Scan for the cell matching the given text and deliver its (X, Y) coordinate at center. 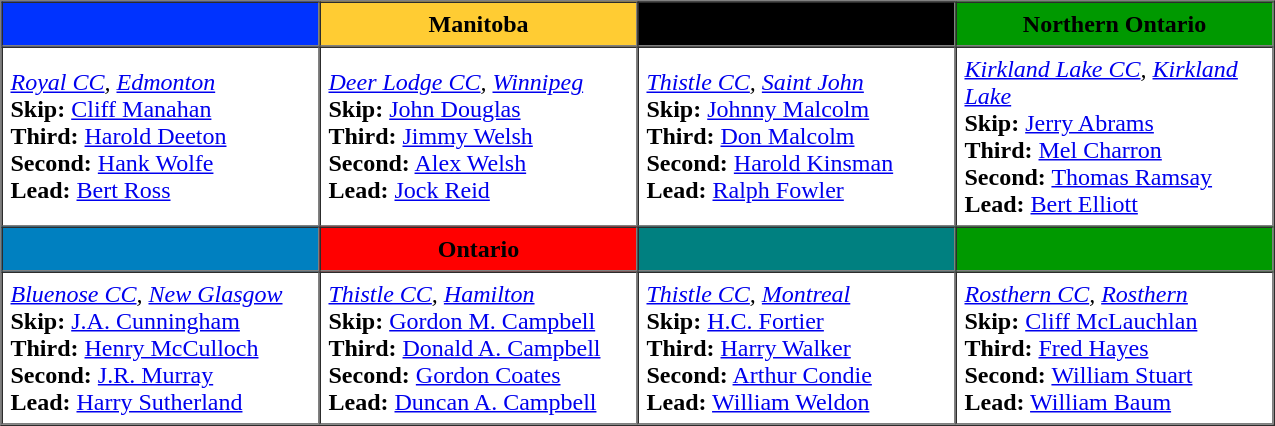
Bluenose CC, New GlasgowSkip: J.A. Cunningham Third: Henry McCulloch Second: J.R. Murray Lead: Harry Sutherland (161, 348)
Thistle CC, HamiltonSkip: Gordon M. Campbell Third: Donald A. Campbell Second: Gordon Coates Lead: Duncan A. Campbell (479, 348)
Manitoba (479, 24)
Ontario (479, 248)
Royal CC, EdmontonSkip: Cliff Manahan Third: Harold Deeton Second: Hank Wolfe Lead: Bert Ross (161, 136)
Deer Lodge CC, WinnipegSkip: John Douglas Third: Jimmy Welsh Second: Alex Welsh Lead: Jock Reid (479, 136)
Rosthern CC, RosthernSkip: Cliff McLauchlan Third: Fred Hayes Second: William Stuart Lead: William Baum (1115, 348)
Kirkland Lake CC, Kirkland LakeSkip: Jerry Abrams Third: Mel Charron Second: Thomas Ramsay Lead: Bert Elliott (1115, 136)
Thistle CC, MontrealSkip: H.C. Fortier Third: Harry Walker Second: Arthur Condie Lead: William Weldon (797, 348)
Thistle CC, Saint JohnSkip: Johnny Malcolm Third: Don Malcolm Second: Harold Kinsman Lead: Ralph Fowler (797, 136)
Northern Ontario (1115, 24)
